Return the (X, Y) coordinate for the center point of the cell that contains the specified text.  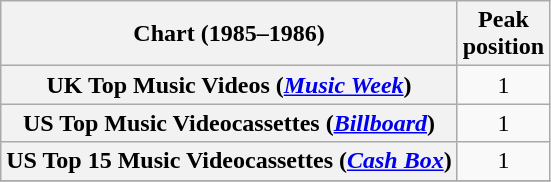
Peakposition (503, 34)
Chart (1985–1986) (229, 34)
UK Top Music Videos (Music Week) (229, 85)
US Top 15 Music Videocassettes (Cash Box) (229, 161)
US Top Music Videocassettes (Billboard) (229, 123)
